For the text-containing cell, return its midpoint in [X, Y] coordinate format. 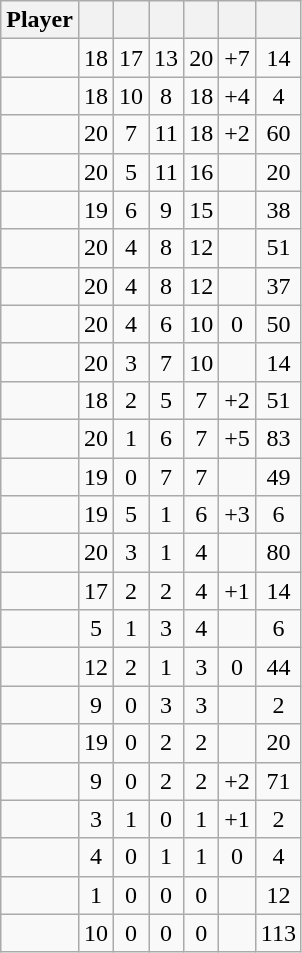
15 [202, 210]
60 [278, 134]
71 [278, 781]
44 [278, 667]
49 [278, 477]
50 [278, 324]
37 [278, 286]
+7 [238, 58]
+3 [238, 515]
Player [40, 20]
16 [202, 172]
13 [166, 58]
38 [278, 210]
+5 [238, 438]
113 [278, 933]
+4 [238, 96]
80 [278, 553]
83 [278, 438]
